Scan for the cell matching the given text and deliver its (X, Y) coordinate at center. 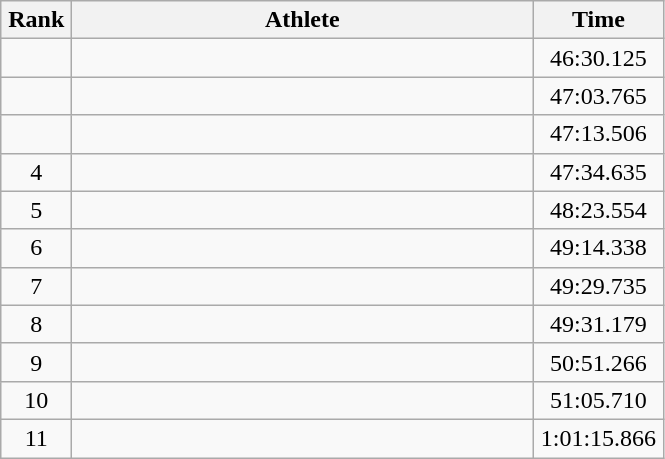
10 (36, 400)
6 (36, 248)
50:51.266 (598, 362)
49:14.338 (598, 248)
9 (36, 362)
5 (36, 210)
1:01:15.866 (598, 438)
48:23.554 (598, 210)
47:03.765 (598, 96)
49:29.735 (598, 286)
46:30.125 (598, 58)
47:13.506 (598, 134)
4 (36, 172)
Athlete (302, 20)
Time (598, 20)
8 (36, 324)
47:34.635 (598, 172)
51:05.710 (598, 400)
49:31.179 (598, 324)
Rank (36, 20)
11 (36, 438)
7 (36, 286)
